Return (x, y) of the center of cell containing provided text 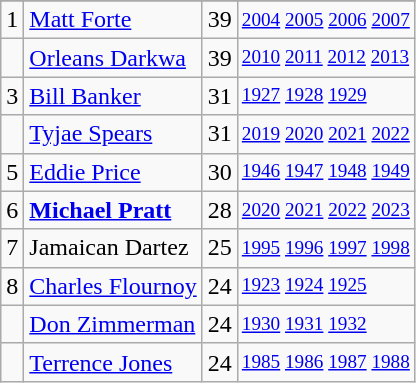
Michael Pratt (113, 210)
25 (220, 248)
Don Zimmerman (113, 324)
3 (12, 96)
Jamaican Dartez (113, 248)
Orleans Darkwa (113, 58)
2019 2020 2021 2022 (326, 134)
1995 1996 1997 1998 (326, 248)
30 (220, 172)
Tyjae Spears (113, 134)
5 (12, 172)
Terrence Jones (113, 362)
2004 2005 2006 2007 (326, 20)
1946 1947 1948 1949 (326, 172)
Charles Flournoy (113, 286)
1985 1986 1987 1988 (326, 362)
28 (220, 210)
1923 1924 1925 (326, 286)
8 (12, 286)
Matt Forte (113, 20)
7 (12, 248)
Bill Banker (113, 96)
6 (12, 210)
Eddie Price (113, 172)
2010 2011 2012 2013 (326, 58)
2020 2021 2022 2023 (326, 210)
1 (12, 20)
1927 1928 1929 (326, 96)
1930 1931 1932 (326, 324)
